Return the [X, Y] coordinate for the center point of the cell that contains the specified text.  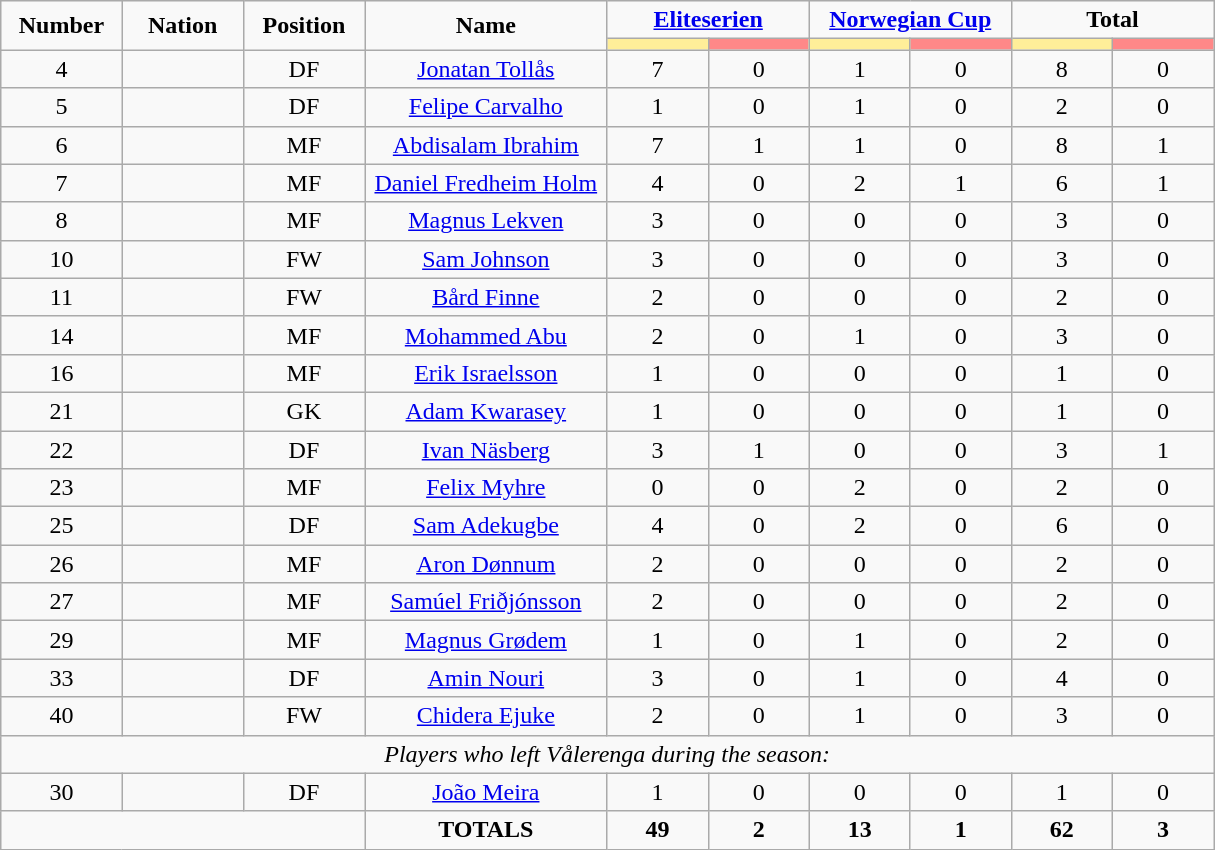
Eliteserien [708, 20]
Nation [182, 26]
29 [62, 640]
21 [62, 411]
Players who left Vålerenga during the season: [608, 754]
40 [62, 716]
Name [486, 26]
Aron Dønnum [486, 564]
Erik Israelsson [486, 373]
Felix Myhre [486, 488]
26 [62, 564]
Samúel Friðjónsson [486, 602]
Bård Finne [486, 297]
Chidera Ejuke [486, 716]
Daniel Fredheim Holm [486, 183]
Number [62, 26]
Norwegian Cup [910, 20]
Sam Adekugbe [486, 526]
GK [304, 411]
13 [860, 830]
Adam Kwarasey [486, 411]
Position [304, 26]
João Meira [486, 792]
27 [62, 602]
16 [62, 373]
Sam Johnson [486, 259]
23 [62, 488]
30 [62, 792]
Abdisalam Ibrahim [486, 145]
25 [62, 526]
Amin Nouri [486, 678]
Ivan Näsberg [486, 449]
62 [1062, 830]
Felipe Carvalho [486, 107]
Magnus Lekven [486, 221]
Mohammed Abu [486, 335]
49 [658, 830]
Total [1112, 20]
TOTALS [486, 830]
5 [62, 107]
14 [62, 335]
33 [62, 678]
22 [62, 449]
11 [62, 297]
Jonatan Tollås [486, 69]
Magnus Grødem [486, 640]
10 [62, 259]
